Capture the cell that displays the provided text and extract its [X, Y] central coordinate. 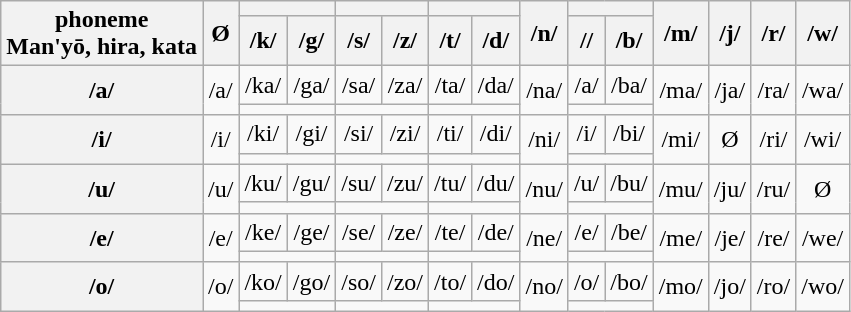
/me/ [680, 238]
/mi/ [680, 140]
/ne/ [544, 238]
/gu/ [311, 183]
/bo/ [629, 281]
/re/ [773, 238]
/ra/ [773, 90]
/si/ [359, 134]
/wi/ [823, 140]
/be/ [629, 232]
/so/ [359, 281]
/ko/ [263, 281]
/n/ [544, 34]
/zi/ [404, 134]
/wo/ [823, 286]
/zo/ [404, 281]
/za/ [404, 85]
/w/ [823, 34]
/jo/ [730, 286]
/g/ [311, 40]
/ti/ [450, 134]
/su/ [359, 183]
/ju/ [730, 188]
/bi/ [629, 134]
/nu/ [544, 188]
phonemeMan'yō, hira, kata [102, 34]
/ri/ [773, 140]
/k/ [263, 40]
/to/ [450, 281]
/ni/ [544, 140]
/na/ [544, 90]
/r/ [773, 34]
/gi/ [311, 134]
/ze/ [404, 232]
/zu/ [404, 183]
/no/ [544, 286]
/je/ [730, 238]
/wa/ [823, 90]
/bu/ [629, 183]
/te/ [450, 232]
/mu/ [680, 188]
/ke/ [263, 232]
/mo/ [680, 286]
/d/ [496, 40]
/ro/ [773, 286]
/tu/ [450, 183]
/ba/ [629, 85]
/ki/ [263, 134]
/du/ [496, 183]
/ma/ [680, 90]
/j/ [730, 34]
/s/ [359, 40]
/se/ [359, 232]
/de/ [496, 232]
/t/ [450, 40]
/ja/ [730, 90]
/do/ [496, 281]
/ru/ [773, 188]
/ga/ [311, 85]
/ge/ [311, 232]
/sa/ [359, 85]
/z/ [404, 40]
/ka/ [263, 85]
/b/ [629, 40]
/ta/ [450, 85]
// [586, 40]
/da/ [496, 85]
/ku/ [263, 183]
/m/ [680, 34]
/we/ [823, 238]
/go/ [311, 281]
/di/ [496, 134]
